From the cell containing the given text, extract its center point as (x, y) coordinate. 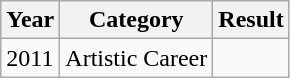
Category (136, 20)
Year (30, 20)
2011 (30, 58)
Artistic Career (136, 58)
Result (251, 20)
